Search for the cell housing the specified text and yield its [x, y] center coordinate. 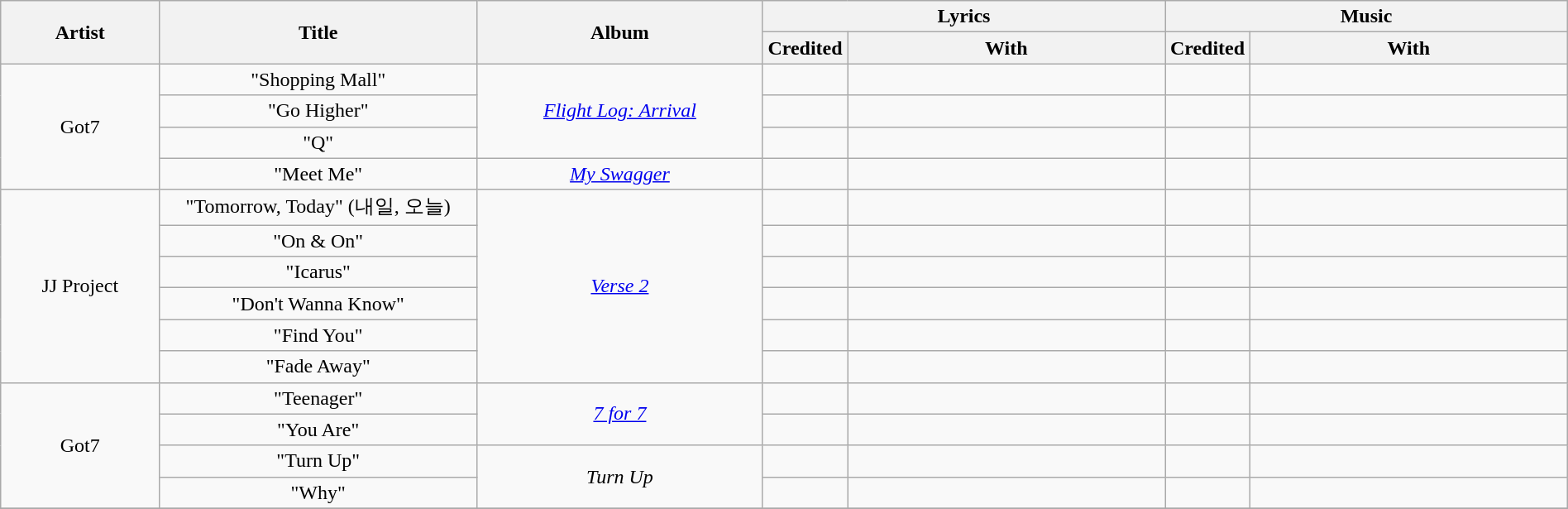
"Turn Up" [318, 461]
"Meet Me" [318, 174]
"Find You" [318, 335]
Verse 2 [620, 286]
Music [1366, 17]
"Why" [318, 492]
My Swagger [620, 174]
Title [318, 32]
"On & On" [318, 241]
"Tomorrow, Today" (내일, 오늘) [318, 207]
Album [620, 32]
7 for 7 [620, 414]
"Go Higher" [318, 111]
"Teenager" [318, 398]
"Don't Wanna Know" [318, 304]
"Q" [318, 142]
"Icarus" [318, 272]
"Fade Away" [318, 367]
JJ Project [80, 286]
Turn Up [620, 477]
Artist [80, 32]
"Shopping Mall" [318, 79]
Flight Log: Arrival [620, 111]
Lyrics [963, 17]
"You Are" [318, 430]
